From the cell containing the given text, extract its center point as (X, Y) coordinate. 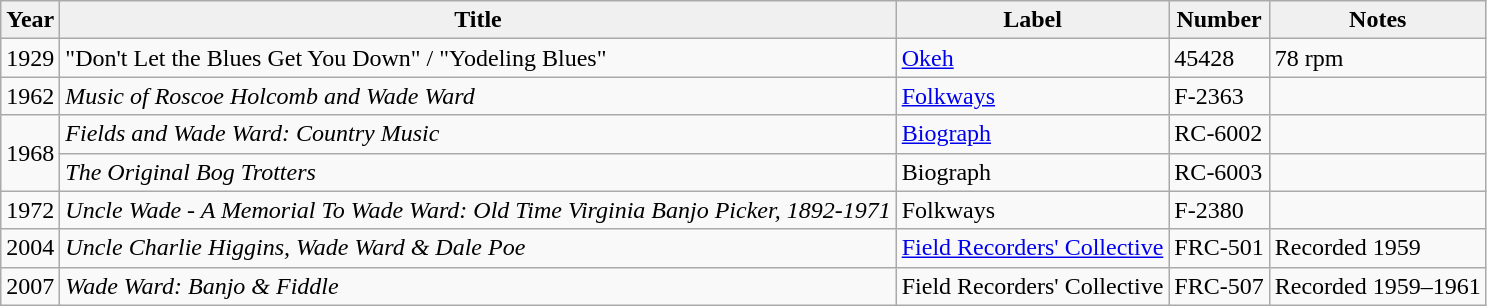
Uncle Charlie Higgins, Wade Ward & Dale Poe (478, 248)
1962 (30, 96)
Label (1032, 20)
Okeh (1032, 58)
Music of Roscoe Holcomb and Wade Ward (478, 96)
78 rpm (1378, 58)
2007 (30, 286)
1972 (30, 210)
2004 (30, 248)
RC-6002 (1219, 134)
F-2363 (1219, 96)
45428 (1219, 58)
"Don't Let the Blues Get You Down" / "Yodeling Blues" (478, 58)
Year (30, 20)
Number (1219, 20)
1929 (30, 58)
Recorded 1959–1961 (1378, 286)
FRC-507 (1219, 286)
Fields and Wade Ward: Country Music (478, 134)
Wade Ward: Banjo & Fiddle (478, 286)
The Original Bog Trotters (478, 172)
F-2380 (1219, 210)
1968 (30, 153)
RC-6003 (1219, 172)
Title (478, 20)
FRC-501 (1219, 248)
Notes (1378, 20)
Recorded 1959 (1378, 248)
Uncle Wade - A Memorial To Wade Ward: Old Time Virginia Banjo Picker, 1892-1971 (478, 210)
